Detect which cell encompasses the target text, then output its [x, y] center coordinate. 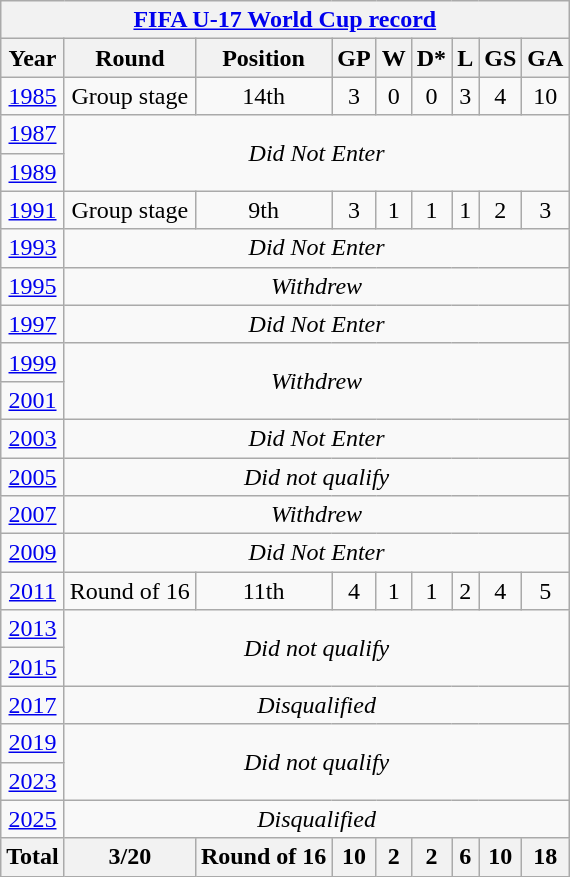
3/20 [130, 857]
1999 [33, 362]
2001 [33, 400]
11th [263, 591]
Round [130, 58]
Position [263, 58]
6 [466, 857]
1993 [33, 248]
1989 [33, 172]
GA [546, 58]
2023 [33, 781]
GS [500, 58]
1985 [33, 96]
14th [263, 96]
2011 [33, 591]
Year [33, 58]
L [466, 58]
D* [431, 58]
2005 [33, 477]
5 [546, 591]
2003 [33, 438]
2007 [33, 515]
18 [546, 857]
2015 [33, 667]
9th [263, 210]
1987 [33, 134]
FIFA U-17 World Cup record [285, 20]
1997 [33, 324]
2019 [33, 743]
1995 [33, 286]
2009 [33, 553]
Total [33, 857]
2017 [33, 705]
W [394, 58]
GP [354, 58]
1991 [33, 210]
2025 [33, 819]
2013 [33, 629]
